Identify which cell holds the provided text, then report its (X, Y) central coordinate. 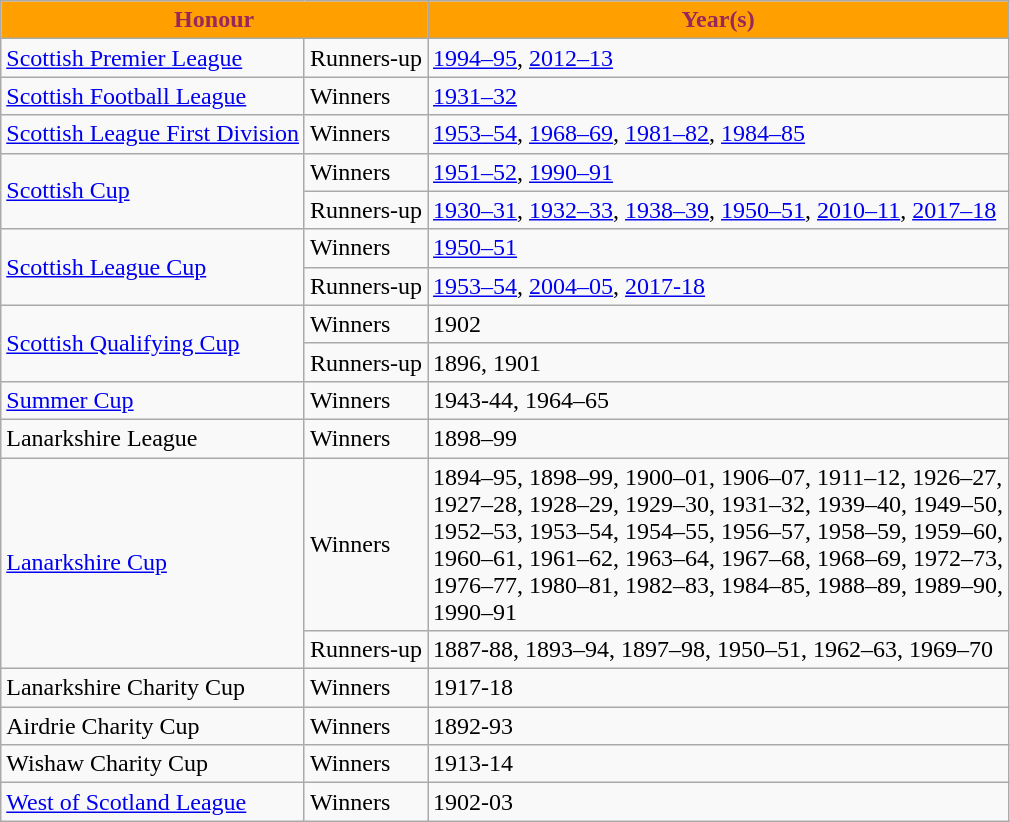
1913-14 (718, 764)
1943-44, 1964–65 (718, 400)
Airdrie Charity Cup (153, 726)
Scottish League First Division (153, 134)
Summer Cup (153, 400)
1931–32 (718, 96)
1951–52, 1990–91 (718, 172)
1902 (718, 324)
1892-93 (718, 726)
1898–99 (718, 438)
1953–54, 1968–69, 1981–82, 1984–85 (718, 134)
1896, 1901 (718, 362)
West of Scotland League (153, 802)
Honour (214, 20)
Scottish Cup (153, 191)
Year(s) (718, 20)
1930–31, 1932–33, 1938–39, 1950–51, 2010–11, 2017–18 (718, 210)
Scottish Football League (153, 96)
Scottish Qualifying Cup (153, 343)
Scottish Premier League (153, 58)
Wishaw Charity Cup (153, 764)
Lanarkshire Cup (153, 564)
Lanarkshire Charity Cup (153, 688)
1953–54, 2004–05, 2017-18 (718, 286)
1887-88, 1893–94, 1897–98, 1950–51, 1962–63, 1969–70 (718, 650)
Scottish League Cup (153, 267)
1917-18 (718, 688)
1950–51 (718, 248)
1902-03 (718, 802)
1994–95, 2012–13 (718, 58)
Lanarkshire League (153, 438)
